Scan for the cell matching the given text and deliver its [x, y] coordinate at center. 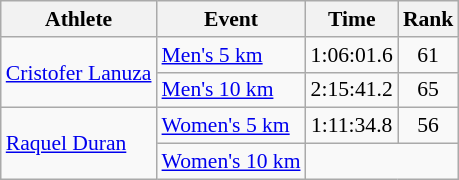
1:11:34.8 [352, 126]
Raquel Duran [79, 144]
56 [428, 126]
Men's 5 km [232, 55]
1:06:01.6 [352, 55]
Rank [428, 19]
Event [232, 19]
65 [428, 90]
Women's 5 km [232, 126]
Women's 10 km [232, 162]
Athlete [79, 19]
Time [352, 19]
2:15:41.2 [352, 90]
61 [428, 55]
Cristofer Lanuza [79, 72]
Men's 10 km [232, 90]
